Search for the cell housing the specified text and yield its (x, y) center coordinate. 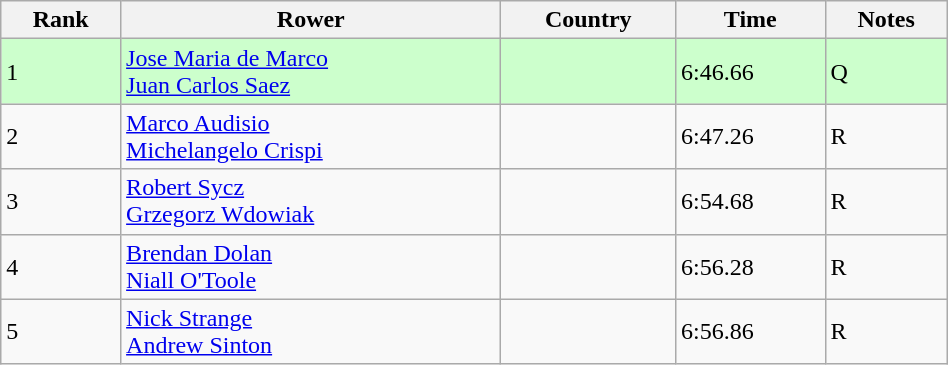
Marco Audisio Michelangelo Crispi (311, 136)
Robert Sycz Grzegorz Wdowiak (311, 202)
6:54.68 (751, 202)
6:56.28 (751, 266)
4 (61, 266)
6:46.66 (751, 72)
Q (886, 72)
Nick Strange Andrew Sinton (311, 332)
Rower (311, 20)
1 (61, 72)
Notes (886, 20)
Country (588, 20)
5 (61, 332)
Jose Maria de Marco Juan Carlos Saez (311, 72)
Time (751, 20)
Brendan Dolan Niall O'Toole (311, 266)
3 (61, 202)
6:56.86 (751, 332)
2 (61, 136)
6:47.26 (751, 136)
Rank (61, 20)
